For the text-containing cell, return its midpoint in (x, y) coordinate format. 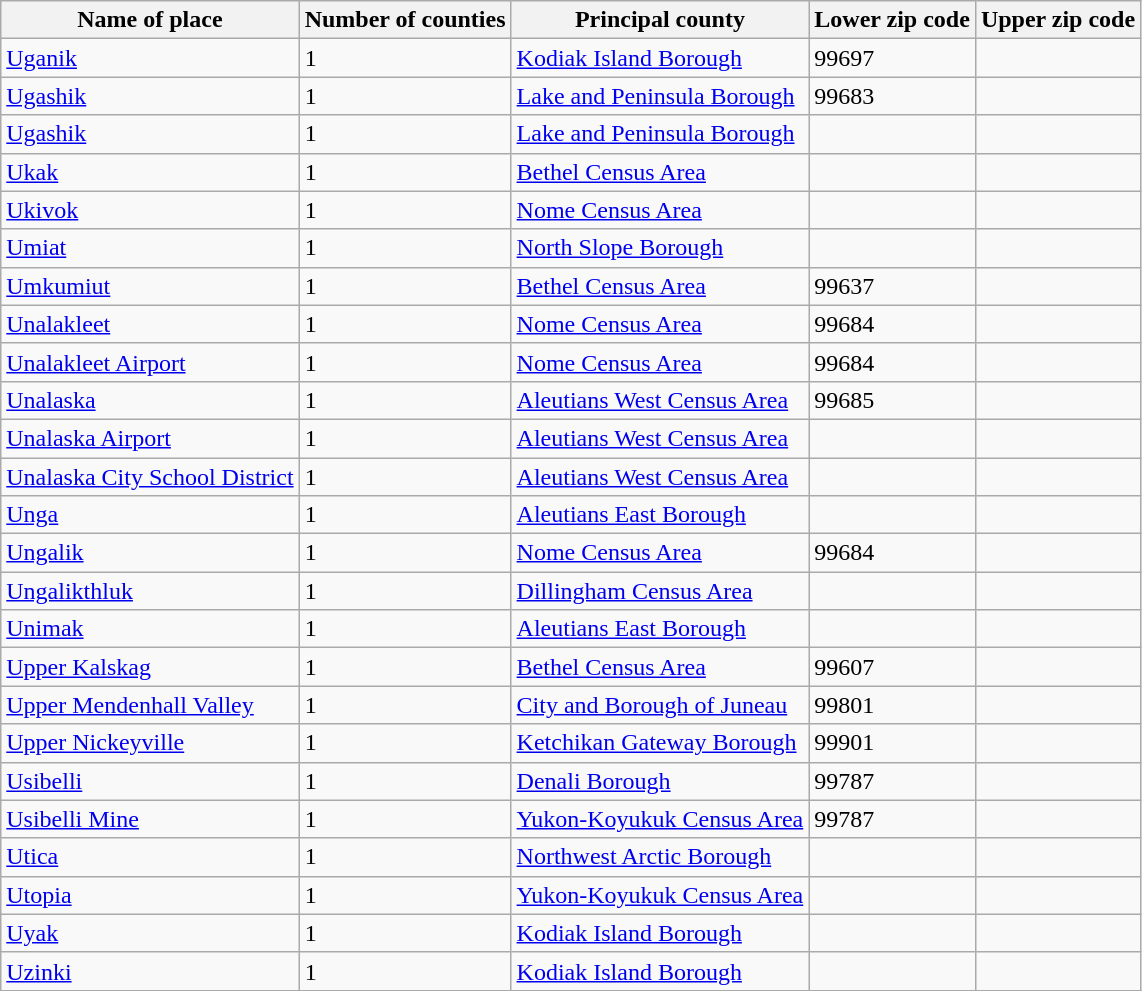
Unalakleet (150, 324)
Unalaska City School District (150, 477)
Ketchikan Gateway Borough (660, 743)
Umkumiut (150, 286)
99697 (892, 58)
Upper Kalskag (150, 667)
Utica (150, 857)
Denali Borough (660, 781)
99685 (892, 400)
Unalaska (150, 400)
Uganik (150, 58)
Ukivok (150, 210)
Dillingham Census Area (660, 591)
Ungalikthluk (150, 591)
Upper zip code (1058, 20)
Uzinki (150, 971)
City and Borough of Juneau (660, 705)
99901 (892, 743)
Ungalik (150, 553)
Upper Nickeyville (150, 743)
99607 (892, 667)
Usibelli Mine (150, 819)
99637 (892, 286)
North Slope Borough (660, 248)
Utopia (150, 895)
Unalakleet Airport (150, 362)
Lower zip code (892, 20)
Ukak (150, 172)
Unga (150, 515)
Usibelli (150, 781)
Unalaska Airport (150, 438)
Number of counties (405, 20)
Uyak (150, 933)
99801 (892, 705)
Umiat (150, 248)
Upper Mendenhall Valley (150, 705)
99683 (892, 96)
Unimak (150, 629)
Name of place (150, 20)
Northwest Arctic Borough (660, 857)
Principal county (660, 20)
